Search for the cell housing the specified text and yield its (x, y) center coordinate. 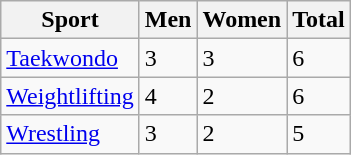
5 (319, 134)
Total (319, 20)
Men (168, 20)
Weightlifting (70, 96)
Wrestling (70, 134)
4 (168, 96)
Women (242, 20)
Taekwondo (70, 58)
Sport (70, 20)
